Pinpoint the cell where the given text exists, returning its (x, y) midpoint coordinate. 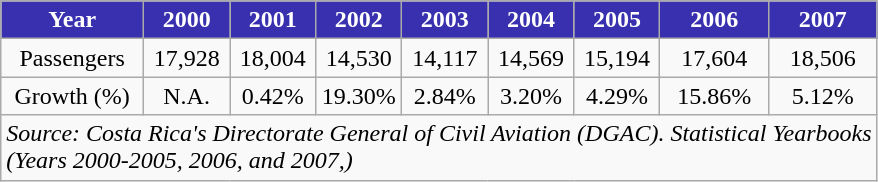
4.29% (617, 96)
2003 (445, 20)
2001 (273, 20)
Passengers (72, 58)
18,004 (273, 58)
Growth (%) (72, 96)
2005 (617, 20)
15,194 (617, 58)
17,928 (187, 58)
19.30% (359, 96)
0.42% (273, 96)
14,530 (359, 58)
15.86% (714, 96)
5.12% (824, 96)
N.A. (187, 96)
14,117 (445, 58)
2002 (359, 20)
Year (72, 20)
3.20% (531, 96)
2000 (187, 20)
2.84% (445, 96)
2004 (531, 20)
Source: Costa Rica's Directorate General of Civil Aviation (DGAC). Statistical Yearbooks(Years 2000-2005, 2006, and 2007,) (439, 148)
2006 (714, 20)
2007 (824, 20)
14,569 (531, 58)
18,506 (824, 58)
17,604 (714, 58)
